From the cell containing the given text, extract its center point as (X, Y) coordinate. 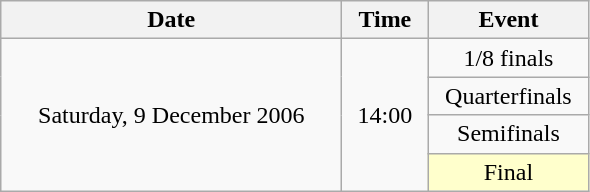
Semifinals (508, 134)
Final (508, 172)
14:00 (385, 115)
Time (385, 20)
1/8 finals (508, 58)
Saturday, 9 December 2006 (172, 115)
Event (508, 20)
Quarterfinals (508, 96)
Date (172, 20)
